Output the (x, y) coordinate of the center of the cell containing the given text.  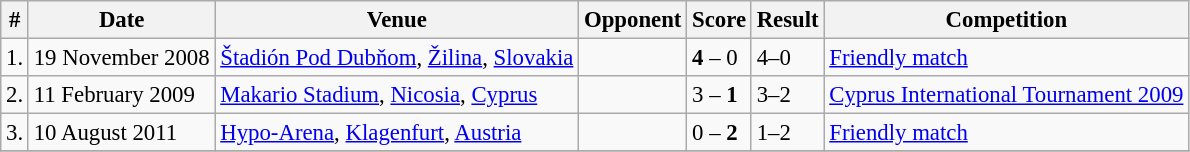
Cyprus International Tournament 2009 (1006, 95)
11 February 2009 (121, 95)
3–2 (788, 95)
4 – 0 (720, 58)
Venue (397, 20)
Score (720, 20)
1. (15, 58)
3 – 1 (720, 95)
1–2 (788, 133)
Štadión Pod Dubňom, Žilina, Slovakia (397, 58)
0 – 2 (720, 133)
2. (15, 95)
Date (121, 20)
4–0 (788, 58)
Opponent (633, 20)
Hypo-Arena, Klagenfurt, Austria (397, 133)
Result (788, 20)
10 August 2011 (121, 133)
# (15, 20)
Makario Stadium, Nicosia, Cyprus (397, 95)
3. (15, 133)
Competition (1006, 20)
19 November 2008 (121, 58)
